Return the (X, Y) coordinate for the center point of the cell that contains the specified text.  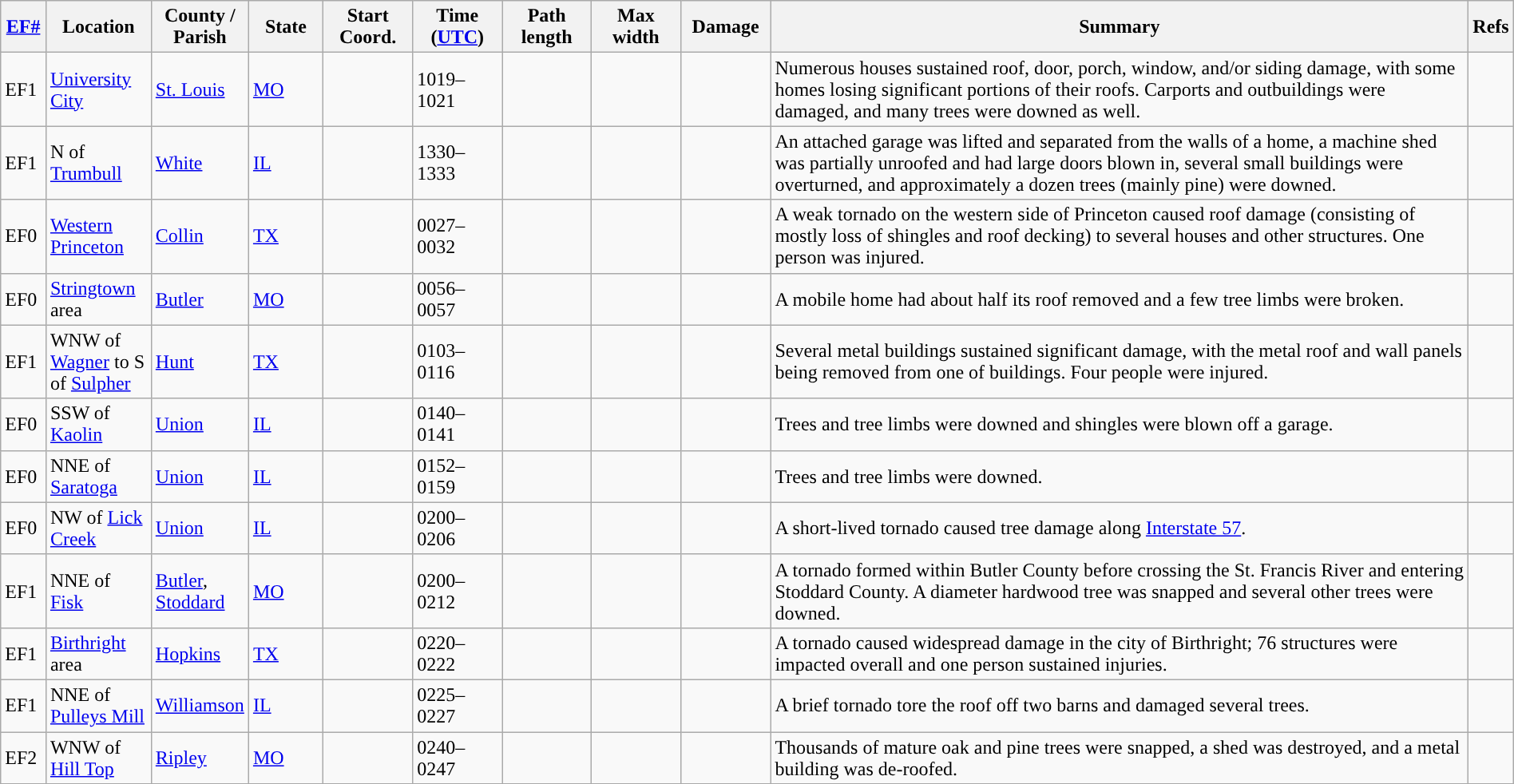
White (200, 163)
Butler, Stoddard (200, 591)
0240–0247 (458, 757)
County / Parish (200, 27)
0152–0159 (458, 476)
Path length (547, 27)
Williamson (200, 706)
Ripley (200, 757)
Collin (200, 236)
N of Trumbull (98, 163)
Trees and tree limbs were downed. (1120, 476)
Thousands of mature oak and pine trees were snapped, a shed was destroyed, and a metal building was de-roofed. (1120, 757)
WNW of Hill Top (98, 757)
Damage (725, 27)
SSW of Kaolin (98, 425)
State (286, 27)
Stringtown area (98, 299)
1330–1333 (458, 163)
A mobile home had about half its roof removed and a few tree limbs were broken. (1120, 299)
Hunt (200, 362)
0220–0222 (458, 653)
0225–0227 (458, 706)
0140–0141 (458, 425)
NNE of Fisk (98, 591)
Butler (200, 299)
0027–0032 (458, 236)
0200–0206 (458, 529)
Summary (1120, 27)
A short-lived tornado caused tree damage along Interstate 57. (1120, 529)
University City (98, 89)
Birthright area (98, 653)
A tornado caused widespread damage in the city of Birthright; 76 structures were impacted overall and one person sustained injuries. (1120, 653)
A brief tornado tore the roof off two barns and damaged several trees. (1120, 706)
Max width (636, 27)
EF# (24, 27)
St. Louis (200, 89)
Time (UTC) (458, 27)
NW of Lick Creek (98, 529)
Start Coord. (368, 27)
NNE of Pulleys Mill (98, 706)
Western Princeton (98, 236)
Refs (1492, 27)
WNW of Wagner to S of Sulpher (98, 362)
0056–0057 (458, 299)
1019–1021 (458, 89)
Trees and tree limbs were downed and shingles were blown off a garage. (1120, 425)
EF2 (24, 757)
Hopkins (200, 653)
0103–0116 (458, 362)
0200–0212 (458, 591)
NNE of Saratoga (98, 476)
Location (98, 27)
